Return the [x, y] coordinate for the center point of the cell that contains the specified text.  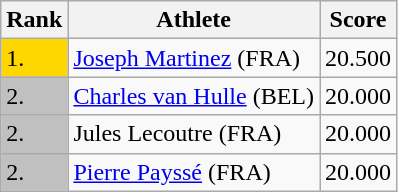
Charles van Hulle (BEL) [194, 96]
Score [358, 20]
Jules Lecoutre (FRA) [194, 134]
Joseph Martinez (FRA) [194, 58]
Athlete [194, 20]
20.500 [358, 58]
Rank [34, 20]
1. [34, 58]
Pierre Payssé (FRA) [194, 172]
